Provide the [X, Y] coordinate of the cell's center where the given text is located.  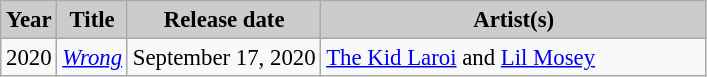
Release date [224, 20]
Wrong [92, 58]
2020 [29, 58]
Artist(s) [514, 20]
The Kid Laroi and Lil Mosey [514, 58]
Title [92, 20]
Year [29, 20]
September 17, 2020 [224, 58]
